Output the (X, Y) coordinate of the center of the cell containing the given text.  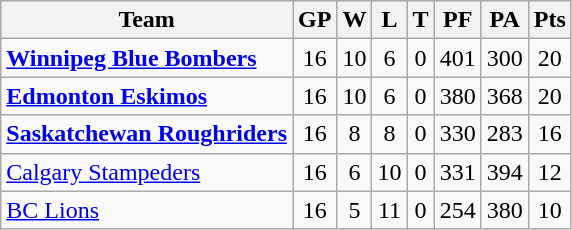
394 (504, 172)
W (354, 20)
GP (315, 20)
Team (147, 20)
Saskatchewan Roughriders (147, 134)
T (420, 20)
12 (550, 172)
BC Lions (147, 210)
PA (504, 20)
L (390, 20)
401 (458, 58)
254 (458, 210)
5 (354, 210)
11 (390, 210)
368 (504, 96)
Winnipeg Blue Bombers (147, 58)
Edmonton Eskimos (147, 96)
330 (458, 134)
Calgary Stampeders (147, 172)
283 (504, 134)
331 (458, 172)
300 (504, 58)
Pts (550, 20)
PF (458, 20)
